Output the [x, y] coordinate of the center of the cell containing the given text.  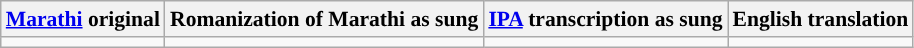
IPA transcription as sung [605, 19]
Marathi original [83, 19]
Romanization of Marathi as sung [324, 19]
English translation [821, 19]
